Identify which cell holds the provided text, then report its (X, Y) central coordinate. 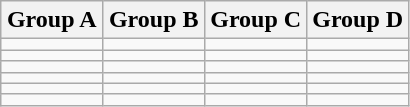
Group C (256, 20)
Group D (358, 20)
Group B (154, 20)
Group A (52, 20)
